From the cell containing the given text, extract its center point as [x, y] coordinate. 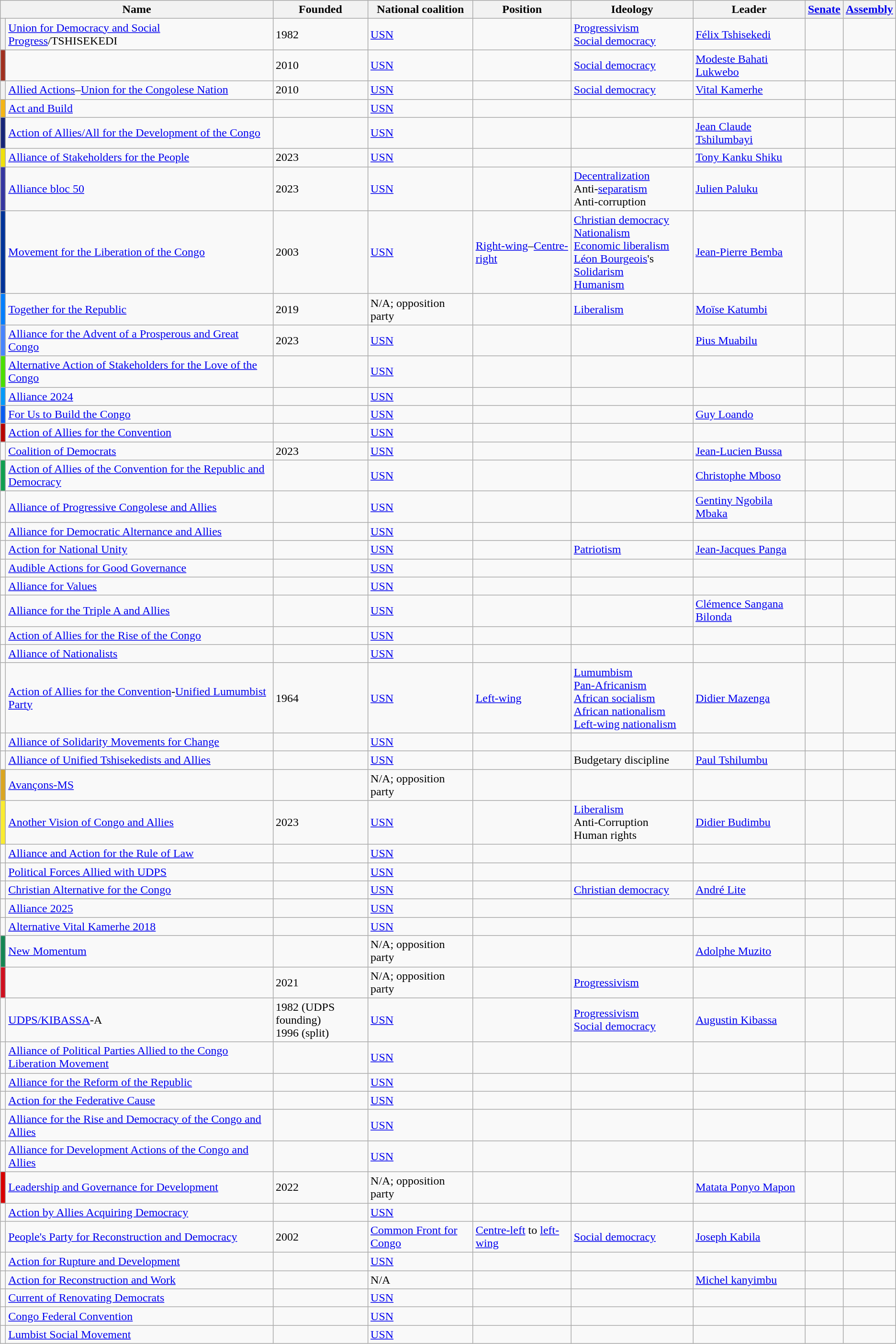
Tony Kanku Shiku [750, 158]
Name [137, 10]
Alliance of Stakeholders for the People [140, 158]
Common Front for Congo [421, 1237]
Union for Democracy and Social Progress/TSHISEKEDI [140, 34]
Senate [824, 10]
Action for National Unity [140, 550]
2003 [320, 252]
Alliance for Democratic Alternance and Allies [140, 531]
Coalition of Democrats [140, 451]
Congo Federal Convention [140, 1316]
Guy Loando [750, 415]
Moïse Katumbi [750, 309]
Alliance for Development Actions of the Congo and Allies [140, 1156]
New Momentum [140, 951]
Alliance 2024 [140, 396]
Movement for the Liberation of the Congo [140, 252]
Alliance of Solidarity Movements for Change [140, 742]
Action of Allies for the Convention [140, 433]
Michel kanyimbu [750, 1280]
Christophe Mboso [750, 476]
Pius Muabilu [750, 340]
Political Forces Allied with UDPS [140, 872]
Jean-Jacques Panga [750, 550]
Leadership and Governance for Development [140, 1187]
LiberalismAnti-CorruptionHuman rights [632, 823]
Paul Tshilumbu [750, 760]
Action for Reconstruction and Work [140, 1280]
Alternative Action of Stakeholders for the Love of the Congo [140, 372]
Alliance for the Rise and Democracy of the Congo and Allies [140, 1125]
Clémence Sangana Bilonda [750, 611]
2021 [320, 983]
Centre-left to left-wing [522, 1237]
Didier Budimbu [750, 823]
Action of Allies/All for the Development of the Congo [140, 133]
Alliance and Action for the Rule of Law [140, 854]
1982 (UDPS founding)1996 (split) [320, 1020]
Alliance of Unified Tshisekedists and Allies [140, 760]
LumumbismPan-AfricanismAfrican socialismAfrican nationalismLeft-wing nationalism [632, 698]
Alliance of Political Parties Allied to the Congo Liberation Movement [140, 1057]
Assembly [869, 10]
Alliance bloc 50 [140, 189]
Joseph Kabila [750, 1237]
Left-wing [522, 698]
2022 [320, 1187]
People's Party for Reconstruction and Democracy [140, 1237]
Alliance of Nationalists [140, 654]
Current of Renovating Democrats [140, 1298]
Gentiny Ngobila Mbaka [750, 507]
UDPS/KIBASSA-A [140, 1020]
1964 [320, 698]
For Us to Build the Congo [140, 415]
Act and Build [140, 108]
Adolphe Muzito [750, 951]
Action of Allies for the Convention-Unified Lumumbist Party [140, 698]
Modeste Bahati Lukwebo [750, 65]
2019 [320, 309]
Julien Paluku [750, 189]
Lumbist Social Movement [140, 1334]
Action of Allies of the Convention for the Republic and Democracy [140, 476]
Avançons-MS [140, 784]
Alliance 2025 [140, 908]
Christian Alternative for the Congo [140, 890]
Allied Actions–Union for the Congolese Nation [140, 90]
Action of Allies for the Rise of the Congo [140, 635]
1982 [320, 34]
Action for Rupture and Development [140, 1262]
Jean Claude Tshilumbayi [750, 133]
Alliance for the Triple A and Allies [140, 611]
N/A [421, 1280]
Jean-Pierre Bemba [750, 252]
Alliance for Values [140, 586]
Right-wing–Centre-right [522, 252]
Alliance for the Advent of a Prosperous and Great Congo [140, 340]
Another Vision of Congo and Allies [140, 823]
Matata Ponyo Mapon [750, 1187]
Position [522, 10]
DecentralizationAnti-separatismAnti-corruption [632, 189]
2002 [320, 1237]
Action by Allies Acquiring Democracy [140, 1212]
Audible Actions for Good Governance [140, 568]
Christian democracy [632, 890]
Didier Mazenga [750, 698]
Budgetary discipline [632, 760]
Alternative Vital Kamerhe 2018 [140, 926]
Patriotism [632, 550]
Leader [750, 10]
National coalition [421, 10]
Ideology [632, 10]
Alliance for the Reform of the Republic [140, 1082]
Augustin Kibassa [750, 1020]
Christian democracyNationalismEconomic liberalismLéon Bourgeois's SolidarismHumanism [632, 252]
Liberalism [632, 309]
Vital Kamerhe [750, 90]
Together for the Republic [140, 309]
Alliance of Progressive Congolese and Allies [140, 507]
Progressivism [632, 983]
André Lite [750, 890]
Action for the Federative Cause [140, 1100]
Jean-Lucien Bussa [750, 451]
Félix Tshisekedi [750, 34]
Founded [320, 10]
